Capture the cell that displays the provided text and extract its (X, Y) central coordinate. 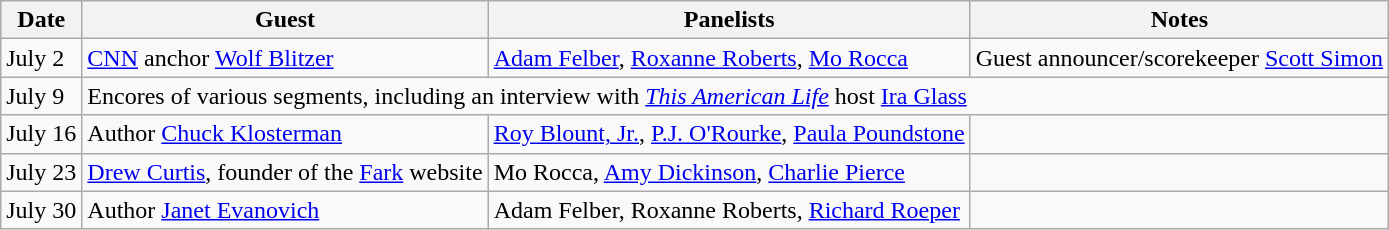
Date (42, 20)
July 2 (42, 58)
July 23 (42, 172)
Drew Curtis, founder of the Fark website (285, 172)
July 16 (42, 134)
Notes (1179, 20)
July 30 (42, 210)
Adam Felber, Roxanne Roberts, Richard Roeper (729, 210)
Author Chuck Klosterman (285, 134)
Panelists (729, 20)
Roy Blount, Jr., P.J. O'Rourke, Paula Poundstone (729, 134)
July 9 (42, 96)
Encores of various segments, including an interview with This American Life host Ira Glass (736, 96)
Mo Rocca, Amy Dickinson, Charlie Pierce (729, 172)
Adam Felber, Roxanne Roberts, Mo Rocca (729, 58)
Guest announcer/scorekeeper Scott Simon (1179, 58)
Author Janet Evanovich (285, 210)
Guest (285, 20)
CNN anchor Wolf Blitzer (285, 58)
